Locate the cell with the specified text and output its [x, y] center coordinate. 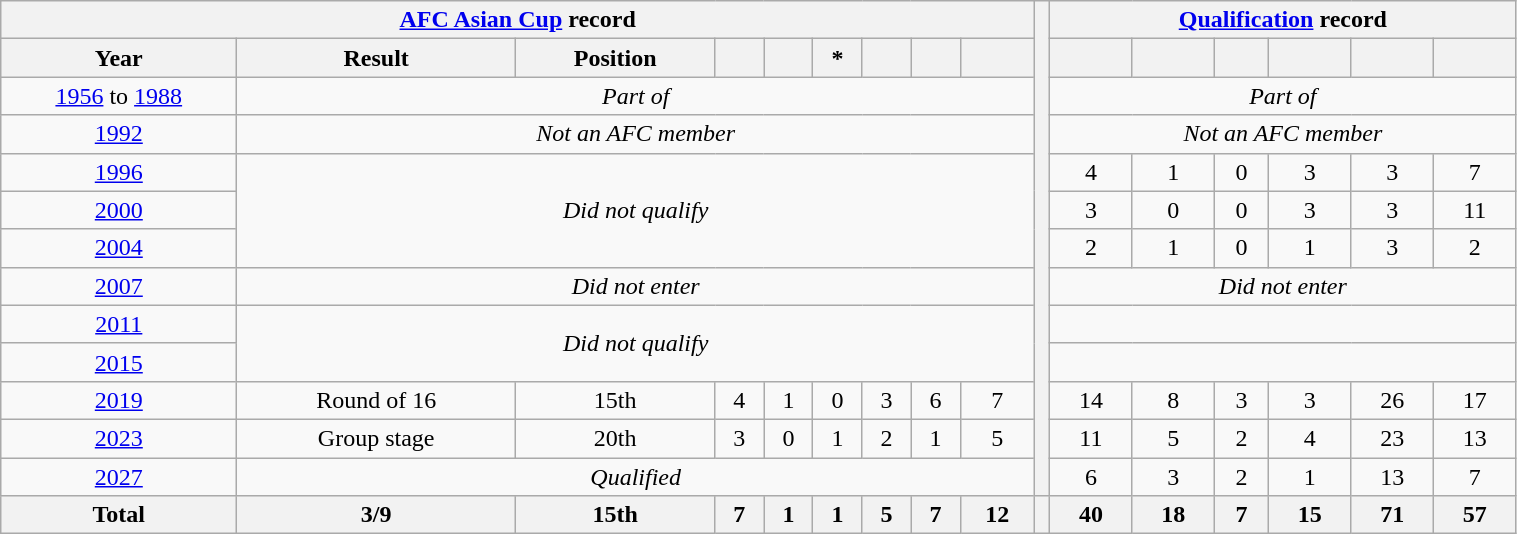
26 [1392, 400]
3/9 [376, 515]
Round of 16 [376, 400]
Qualified [636, 477]
71 [1392, 515]
2011 [119, 324]
Total [119, 515]
57 [1474, 515]
2027 [119, 477]
18 [1173, 515]
2004 [119, 248]
17 [1474, 400]
Position [616, 58]
8 [1173, 400]
1992 [119, 134]
2000 [119, 210]
2019 [119, 400]
Result [376, 58]
Year [119, 58]
15 [1310, 515]
2023 [119, 438]
12 [998, 515]
AFC Asian Cup record [518, 20]
20th [616, 438]
23 [1392, 438]
1996 [119, 172]
14 [1091, 400]
Qualification record [1283, 20]
40 [1091, 515]
Group stage [376, 438]
1956 to 1988 [119, 96]
* [838, 58]
2015 [119, 362]
2007 [119, 286]
